Search for the cell housing the specified text and yield its [X, Y] center coordinate. 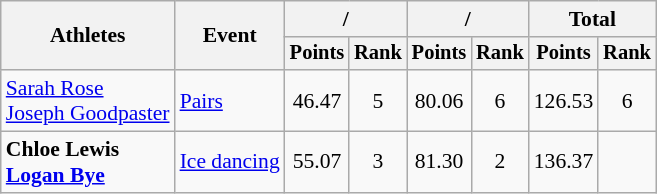
Ice dancing [230, 162]
46.47 [317, 100]
Pairs [230, 100]
2 [500, 162]
136.37 [564, 162]
3 [378, 162]
Sarah Rose Joseph Goodpaster [88, 100]
Athletes [88, 36]
81.30 [439, 162]
80.06 [439, 100]
126.53 [564, 100]
55.07 [317, 162]
Chloe Lewis Logan Bye [88, 162]
Total [592, 19]
Event [230, 36]
5 [378, 100]
